Output the (x, y) coordinate of the center of the cell containing the given text.  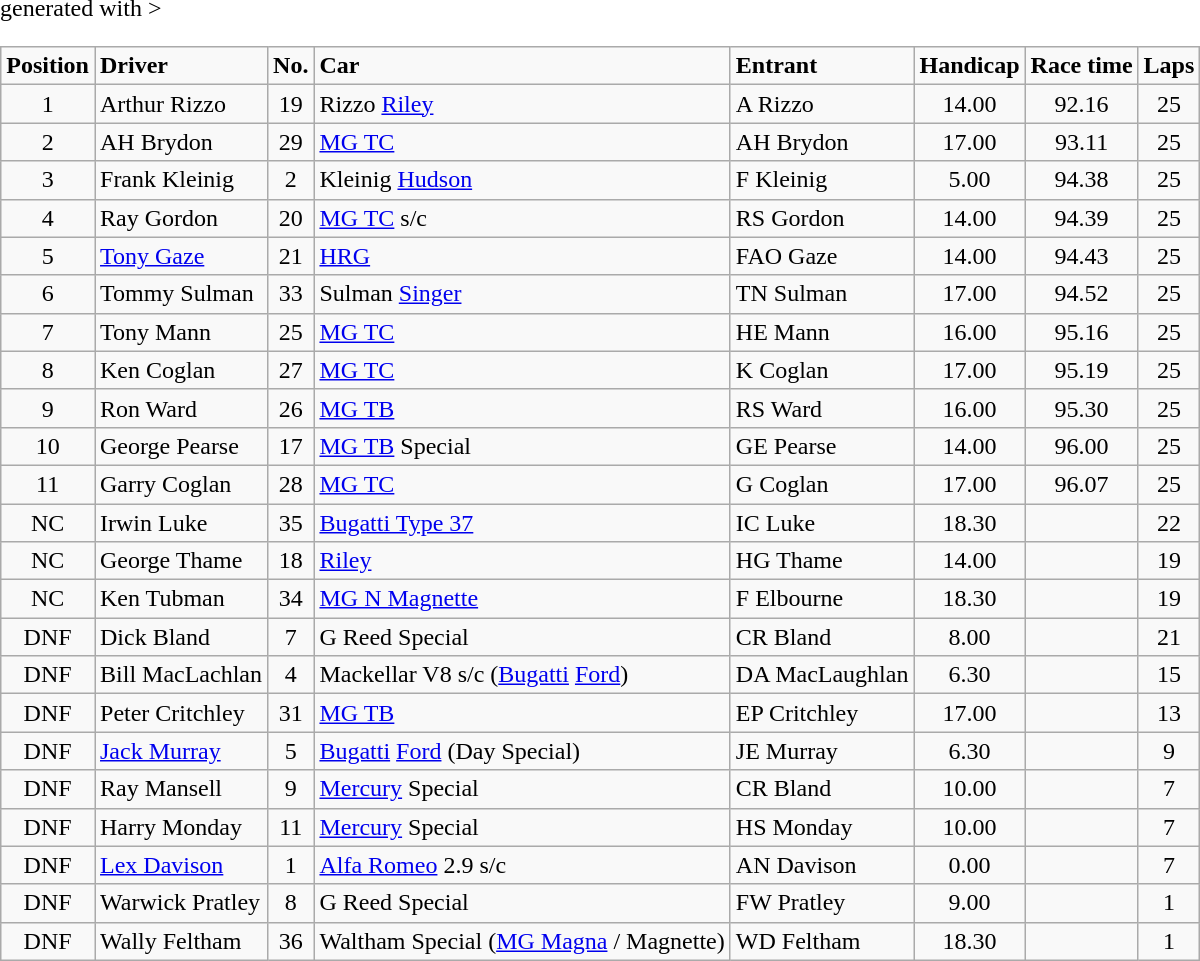
MG TC s/c (522, 218)
9.00 (970, 903)
95.19 (1082, 370)
HG Thame (822, 561)
94.52 (1082, 294)
Garry Coglan (180, 484)
Dick Bland (180, 637)
94.38 (1082, 180)
34 (291, 599)
EP Critchley (822, 713)
Ken Tubman (180, 599)
93.11 (1082, 142)
Warwick Pratley (180, 903)
Bugatti Ford (Day Special) (522, 751)
18 (291, 561)
17 (291, 446)
94.39 (1082, 218)
95.30 (1082, 408)
Wally Feltham (180, 941)
35 (291, 523)
Peter Critchley (180, 713)
Bugatti Type 37 (522, 523)
13 (1169, 713)
Ray Mansell (180, 789)
15 (1169, 675)
G Coglan (822, 484)
22 (1169, 523)
Car (522, 66)
3 (48, 180)
36 (291, 941)
RS Gordon (822, 218)
Frank Kleinig (180, 180)
Kleinig Hudson (522, 180)
MG N Magnette (522, 599)
6 (48, 294)
Rizzo Riley (522, 104)
AN Davison (822, 865)
Tony Mann (180, 332)
F Elbourne (822, 599)
Jack Murray (180, 751)
5.00 (970, 180)
George Thame (180, 561)
Arthur Rizzo (180, 104)
A Rizzo (822, 104)
94.43 (1082, 256)
Mackellar V8 s/c (Bugatti Ford) (522, 675)
31 (291, 713)
Waltham Special (MG Magna / Magnette) (522, 941)
Tommy Sulman (180, 294)
Position (48, 66)
HE Mann (822, 332)
Irwin Luke (180, 523)
0.00 (970, 865)
Ray Gordon (180, 218)
Ron Ward (180, 408)
96.07 (1082, 484)
JE Murray (822, 751)
Handicap (970, 66)
RS Ward (822, 408)
Riley (522, 561)
GE Pearse (822, 446)
Lex Davison (180, 865)
Race time (1082, 66)
HS Monday (822, 827)
F Kleinig (822, 180)
MG TB Special (522, 446)
Driver (180, 66)
10 (48, 446)
No. (291, 66)
20 (291, 218)
28 (291, 484)
TN Sulman (822, 294)
George Pearse (180, 446)
95.16 (1082, 332)
8.00 (970, 637)
HRG (522, 256)
Tony Gaze (180, 256)
Entrant (822, 66)
IC Luke (822, 523)
Laps (1169, 66)
Harry Monday (180, 827)
26 (291, 408)
27 (291, 370)
Ken Coglan (180, 370)
96.00 (1082, 446)
FAO Gaze (822, 256)
Bill MacLachlan (180, 675)
29 (291, 142)
Alfa Romeo 2.9 s/c (522, 865)
DA MacLaughlan (822, 675)
FW Pratley (822, 903)
K Coglan (822, 370)
WD Feltham (822, 941)
Sulman Singer (522, 294)
92.16 (1082, 104)
33 (291, 294)
